Output the (x, y) coordinate of the center of the cell containing the given text.  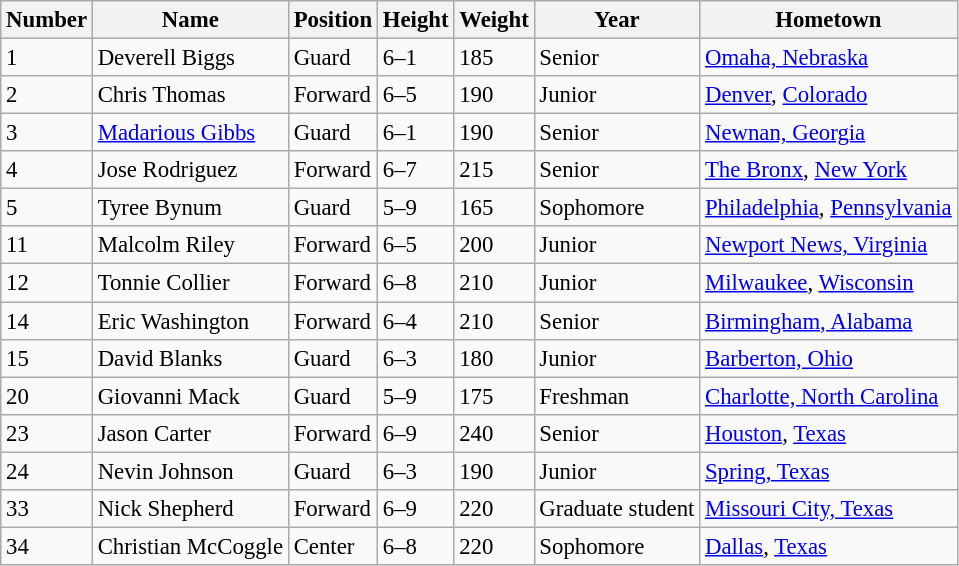
Deverell Biggs (190, 58)
200 (494, 245)
Tonnie Collier (190, 283)
David Blanks (190, 358)
33 (47, 509)
Tyree Bynum (190, 208)
Freshman (617, 396)
11 (47, 245)
20 (47, 396)
3 (47, 133)
Houston, Texas (828, 433)
4 (47, 170)
24 (47, 471)
175 (494, 396)
Newport News, Virginia (828, 245)
Name (190, 20)
Height (415, 20)
23 (47, 433)
Year (617, 20)
2 (47, 95)
Nevin Johnson (190, 471)
Hometown (828, 20)
Jason Carter (190, 433)
12 (47, 283)
Malcolm Riley (190, 245)
Missouri City, Texas (828, 509)
Barberton, Ohio (828, 358)
6–7 (415, 170)
240 (494, 433)
Nick Shepherd (190, 509)
Birmingham, Alabama (828, 321)
Omaha, Nebraska (828, 58)
The Bronx, New York (828, 170)
Spring, Texas (828, 471)
Philadelphia, Pennsylvania (828, 208)
215 (494, 170)
15 (47, 358)
Center (332, 546)
Christian McCoggle (190, 546)
Jose Rodriguez (190, 170)
Graduate student (617, 509)
180 (494, 358)
Weight (494, 20)
Charlotte, North Carolina (828, 396)
Dallas, Texas (828, 546)
185 (494, 58)
Denver, Colorado (828, 95)
1 (47, 58)
14 (47, 321)
Eric Washington (190, 321)
Milwaukee, Wisconsin (828, 283)
5 (47, 208)
34 (47, 546)
Newnan, Georgia (828, 133)
Position (332, 20)
Giovanni Mack (190, 396)
6–4 (415, 321)
Madarious Gibbs (190, 133)
Number (47, 20)
165 (494, 208)
Chris Thomas (190, 95)
